Provide the [x, y] coordinate of the cell's center where the given text is located.  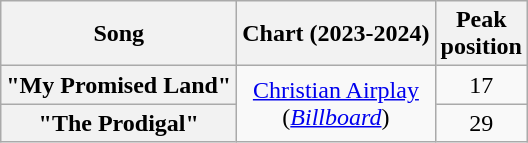
"The Prodigal" [119, 123]
"My Promised Land" [119, 85]
29 [481, 123]
17 [481, 85]
Christian Airplay(Billboard) [336, 104]
Song [119, 34]
Chart (2023-2024) [336, 34]
Peakposition [481, 34]
